For the text-containing cell, return its midpoint in (x, y) coordinate format. 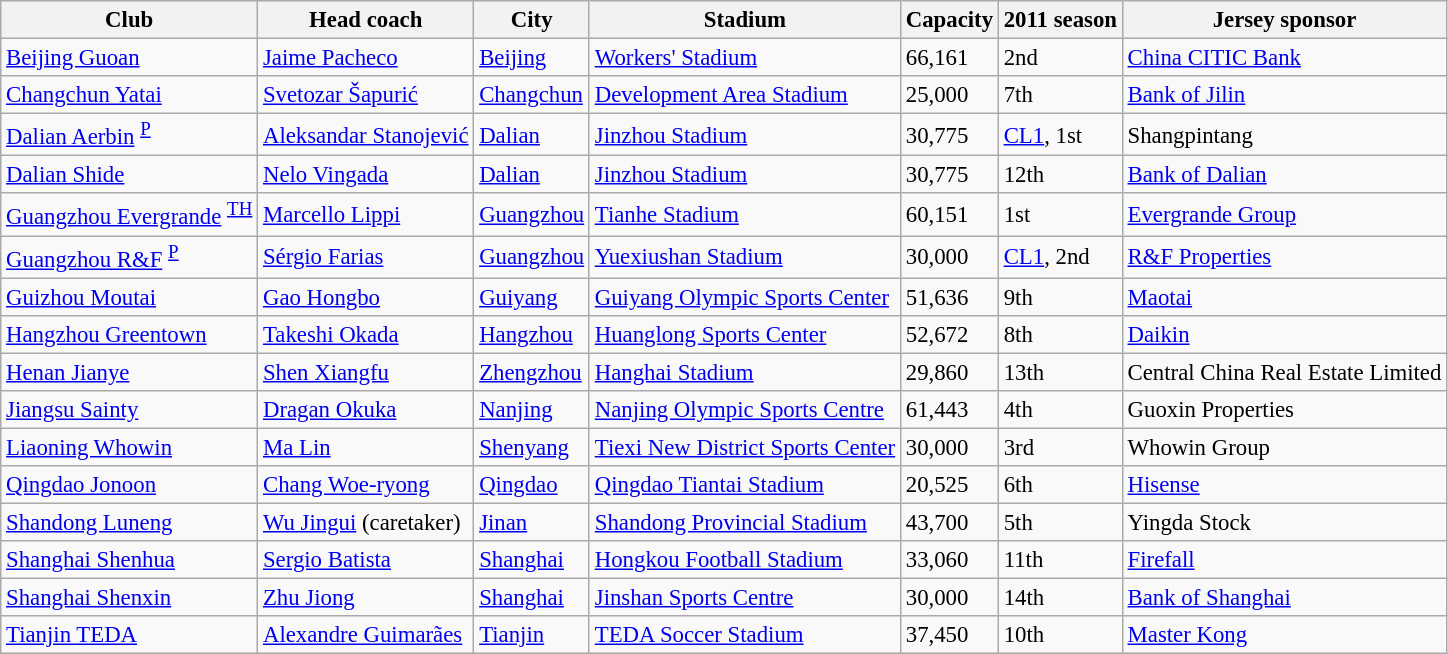
Yingda Stock (1284, 522)
City (532, 20)
29,860 (949, 372)
Shenyang (532, 447)
TEDA Soccer Stadium (744, 635)
Bank of Jilin (1284, 95)
Guiyang Olympic Sports Center (744, 297)
43,700 (949, 522)
Shandong Provincial Stadium (744, 522)
2011 season (1060, 20)
Capacity (949, 20)
Qingdao Jonoon (130, 485)
60,151 (949, 215)
Wu Jingui (caretaker) (366, 522)
Takeshi Okada (366, 334)
Club (130, 20)
Tianjin (532, 635)
CL1, 2nd (1060, 257)
Hangzhou Greentown (130, 334)
Guiyang (532, 297)
Shanghai Shenxin (130, 598)
66,161 (949, 58)
Hongkou Football Stadium (744, 560)
12th (1060, 175)
Daikin (1284, 334)
Jaime Pacheco (366, 58)
5th (1060, 522)
Hangzhou (532, 334)
37,450 (949, 635)
Jersey sponsor (1284, 20)
52,672 (949, 334)
25,000 (949, 95)
Dalian Shide (130, 175)
Hisense (1284, 485)
61,443 (949, 410)
8th (1060, 334)
Svetozar Šapurić (366, 95)
Alexandre Guimarães (366, 635)
Huanglong Sports Center (744, 334)
6th (1060, 485)
Nelo Vingada (366, 175)
Marcello Lippi (366, 215)
3rd (1060, 447)
11th (1060, 560)
Evergrande Group (1284, 215)
33,060 (949, 560)
Guizhou Moutai (130, 297)
Whowin Group (1284, 447)
Master Kong (1284, 635)
4th (1060, 410)
Tianhe Stadium (744, 215)
Yuexiushan Stadium (744, 257)
Changchun (532, 95)
R&F Properties (1284, 257)
Beijing Guoan (130, 58)
Changchun Yatai (130, 95)
Guangzhou R&F P (130, 257)
Shanghai Shenhua (130, 560)
Jiangsu Sainty (130, 410)
Tianjin TEDA (130, 635)
Central China Real Estate Limited (1284, 372)
10th (1060, 635)
Nanjing Olympic Sports Centre (744, 410)
20,525 (949, 485)
Guoxin Properties (1284, 410)
9th (1060, 297)
Dalian Aerbin P (130, 135)
Chang Woe-ryong (366, 485)
2nd (1060, 58)
Jinan (532, 522)
Workers' Stadium (744, 58)
Shangpintang (1284, 135)
Jinshan Sports Centre (744, 598)
Nanjing (532, 410)
Bank of Shanghai (1284, 598)
Development Area Stadium (744, 95)
Sergio Batista (366, 560)
Shen Xiangfu (366, 372)
Guangzhou Evergrande TH (130, 215)
Liaoning Whowin (130, 447)
Qingdao (532, 485)
13th (1060, 372)
Stadium (744, 20)
Shandong Luneng (130, 522)
Henan Jianye (130, 372)
1st (1060, 215)
Zhu Jiong (366, 598)
Beijing (532, 58)
China CITIC Bank (1284, 58)
Tiexi New District Sports Center (744, 447)
Zhengzhou (532, 372)
CL1, 1st (1060, 135)
Dragan Okuka (366, 410)
7th (1060, 95)
14th (1060, 598)
Qingdao Tiantai Stadium (744, 485)
51,636 (949, 297)
Ma Lin (366, 447)
Aleksandar Stanojević (366, 135)
Head coach (366, 20)
Sérgio Farias (366, 257)
Hanghai Stadium (744, 372)
Gao Hongbo (366, 297)
Maotai (1284, 297)
Bank of Dalian (1284, 175)
Firefall (1284, 560)
